Detect which cell encompasses the target text, then output its (x, y) center coordinate. 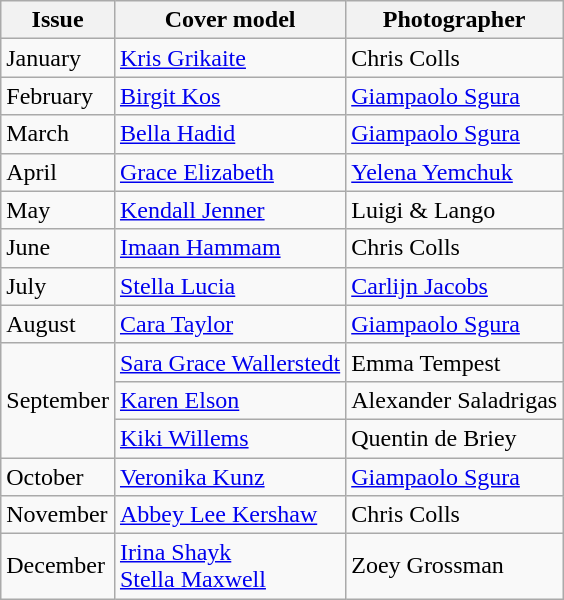
June (58, 248)
Carlijn Jacobs (454, 286)
Grace Elizabeth (230, 172)
Zoey Grossman (454, 566)
February (58, 96)
Irina ShaykStella Maxwell (230, 566)
July (58, 286)
Birgit Kos (230, 96)
Abbey Lee Kershaw (230, 515)
Karen Elson (230, 400)
August (58, 324)
January (58, 58)
Photographer (454, 20)
Luigi & Lango (454, 210)
Quentin de Briey (454, 438)
Kiki Willems (230, 438)
September (58, 400)
December (58, 566)
October (58, 477)
Kendall Jenner (230, 210)
Yelena Yemchuk (454, 172)
November (58, 515)
Imaan Hammam (230, 248)
Cover model (230, 20)
Stella Lucia (230, 286)
March (58, 134)
April (58, 172)
May (58, 210)
Kris Grikaite (230, 58)
Sara Grace Wallerstedt (230, 362)
Bella Hadid (230, 134)
Alexander Saladrigas (454, 400)
Veronika Kunz (230, 477)
Issue (58, 20)
Cara Taylor (230, 324)
Emma Tempest (454, 362)
